Find where the given text appears and provide that cell's center as (X, Y) coordinate. 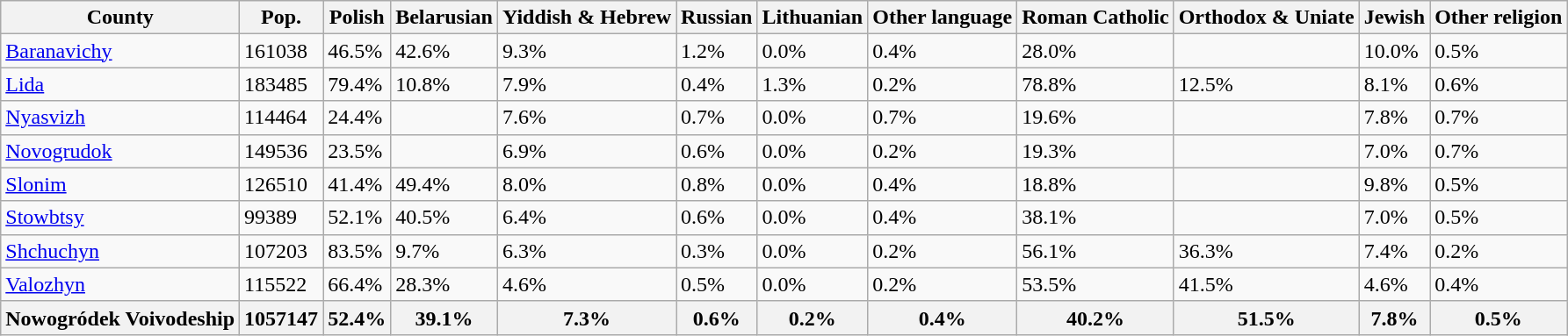
78.8% (1095, 84)
Polish (357, 18)
Valozhyn (120, 284)
0.3% (717, 251)
Shchuchyn (120, 251)
52.1% (357, 218)
18.8% (1095, 184)
Belarusian (444, 18)
6.9% (587, 151)
Nyasvizh (120, 118)
Jewish (1394, 18)
Lithuanian (813, 18)
Lida (120, 84)
42.6% (444, 51)
66.4% (357, 284)
7.3% (587, 318)
Other religion (1499, 18)
19.6% (1095, 118)
9.7% (444, 251)
28.0% (1095, 51)
9.8% (1394, 184)
7.9% (587, 84)
Other language (943, 18)
9.3% (587, 51)
38.1% (1095, 218)
51.5% (1267, 318)
12.5% (1267, 84)
Nowogródek Voivodeship (120, 318)
8.1% (1394, 84)
0.8% (717, 184)
41.4% (357, 184)
23.5% (357, 151)
115522 (281, 284)
79.4% (357, 84)
Stowbtsy (120, 218)
83.5% (357, 251)
1057147 (281, 318)
8.0% (587, 184)
39.1% (444, 318)
126510 (281, 184)
56.1% (1095, 251)
County (120, 18)
161038 (281, 51)
19.3% (1095, 151)
Orthodox & Uniate (1267, 18)
99389 (281, 218)
40.5% (444, 218)
7.6% (587, 118)
1.3% (813, 84)
Russian (717, 18)
107203 (281, 251)
28.3% (444, 284)
Pop. (281, 18)
Baranavichy (120, 51)
36.3% (1267, 251)
Roman Catholic (1095, 18)
53.5% (1095, 284)
6.3% (587, 251)
114464 (281, 118)
1.2% (717, 51)
Novogrudok (120, 151)
6.4% (587, 218)
24.4% (357, 118)
Yiddish & Hebrew (587, 18)
183485 (281, 84)
46.5% (357, 51)
49.4% (444, 184)
41.5% (1267, 284)
52.4% (357, 318)
149536 (281, 151)
7.4% (1394, 251)
40.2% (1095, 318)
Slonim (120, 184)
10.0% (1394, 51)
10.8% (444, 84)
